Capture the cell that displays the provided text and extract its [X, Y] central coordinate. 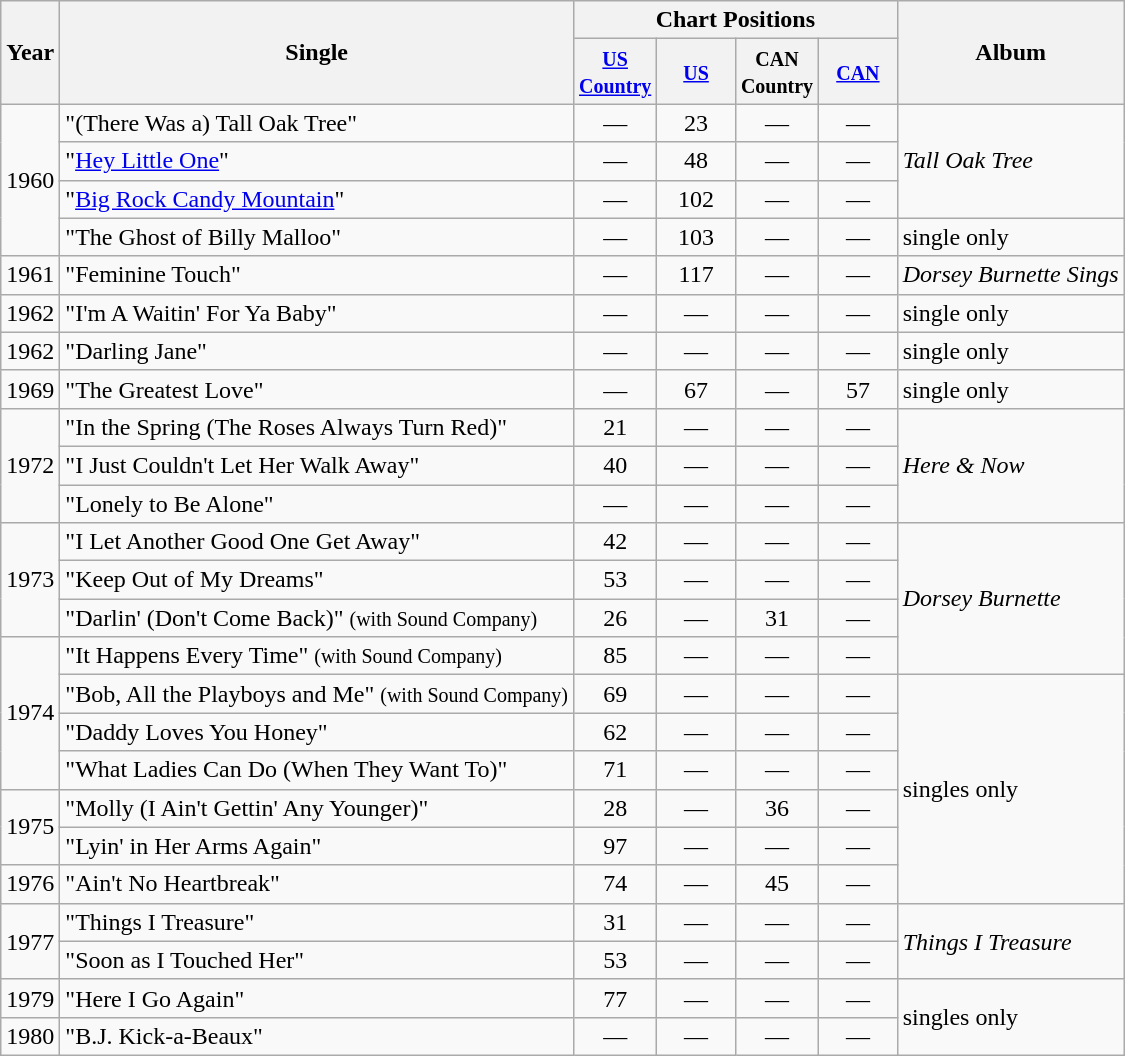
"(There Was a) Tall Oak Tree" [317, 123]
US Country [616, 72]
US [696, 72]
"B.J. Kick-a-Beaux" [317, 1036]
"Darlin' (Don't Come Back)" (with Sound Company) [317, 618]
1961 [30, 275]
Here & Now [1010, 465]
102 [696, 199]
Chart Positions [736, 20]
69 [616, 694]
"It Happens Every Time" (with Sound Company) [317, 656]
21 [616, 427]
97 [616, 846]
"Lyin' in Her Arms Again" [317, 846]
1973 [30, 580]
Tall Oak Tree [1010, 161]
103 [696, 237]
"Daddy Loves You Honey" [317, 732]
40 [616, 465]
1972 [30, 465]
"Bob, All the Playboys and Me" (with Sound Company) [317, 694]
"The Ghost of Billy Malloo" [317, 237]
"I Let Another Good One Get Away" [317, 542]
85 [616, 656]
"Here I Go Again" [317, 998]
Year [30, 52]
"Molly (I Ain't Gettin' Any Younger)" [317, 808]
26 [616, 618]
1977 [30, 941]
"In the Spring (The Roses Always Turn Red)" [317, 427]
"Hey Little One" [317, 161]
"Darling Jane" [317, 351]
Single [317, 52]
Album [1010, 52]
"The Greatest Love" [317, 389]
71 [616, 770]
"I Just Couldn't Let Her Walk Away" [317, 465]
"What Ladies Can Do (When They Want To)" [317, 770]
Things I Treasure [1010, 941]
1974 [30, 713]
1976 [30, 884]
Dorsey Burnette Sings [1010, 275]
"Lonely to Be Alone" [317, 503]
1969 [30, 389]
1960 [30, 180]
"I'm A Waitin' For Ya Baby" [317, 313]
77 [616, 998]
74 [616, 884]
"Keep Out of My Dreams" [317, 580]
"Ain't No Heartbreak" [317, 884]
1979 [30, 998]
42 [616, 542]
"Soon as I Touched Her" [317, 960]
48 [696, 161]
62 [616, 732]
67 [696, 389]
"Things I Treasure" [317, 922]
CAN Country [776, 72]
"Feminine Touch" [317, 275]
36 [776, 808]
CAN [858, 72]
"Big Rock Candy Mountain" [317, 199]
117 [696, 275]
57 [858, 389]
23 [696, 123]
Dorsey Burnette [1010, 599]
28 [616, 808]
45 [776, 884]
1975 [30, 827]
1980 [30, 1036]
